Scan for the cell matching the given text and deliver its (x, y) coordinate at center. 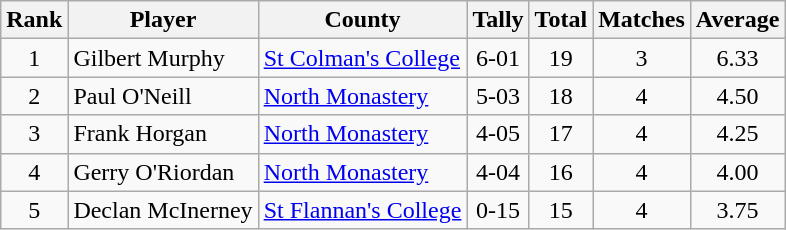
17 (561, 134)
Declan McInerney (163, 210)
St Flannan's College (362, 210)
15 (561, 210)
4.50 (738, 96)
Frank Horgan (163, 134)
1 (34, 58)
3.75 (738, 210)
4.00 (738, 172)
16 (561, 172)
6-01 (498, 58)
Player (163, 20)
Average (738, 20)
19 (561, 58)
Gilbert Murphy (163, 58)
5-03 (498, 96)
County (362, 20)
St Colman's College (362, 58)
Gerry O'Riordan (163, 172)
5 (34, 210)
0-15 (498, 210)
4-05 (498, 134)
Rank (34, 20)
4.25 (738, 134)
18 (561, 96)
Tally (498, 20)
4-04 (498, 172)
Paul O'Neill (163, 96)
Matches (642, 20)
6.33 (738, 58)
Total (561, 20)
2 (34, 96)
